Provide the (x, y) coordinate of the cell's center where the given text is located.  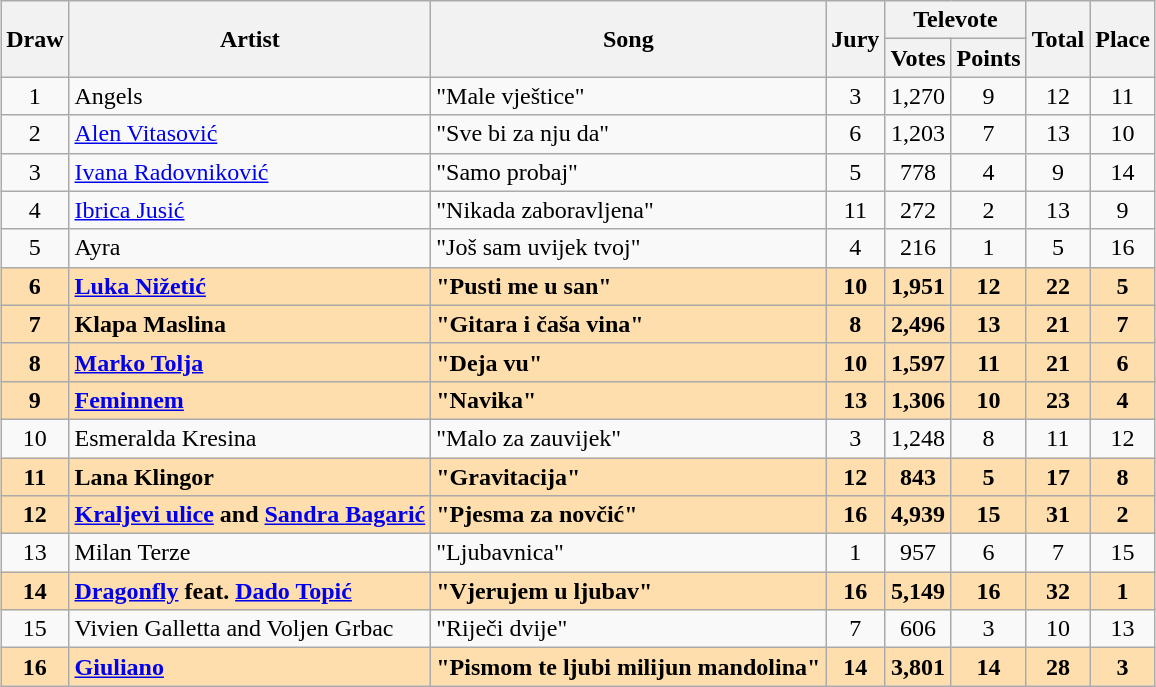
Total (1058, 39)
Place (1123, 39)
"Malo za zauvijek" (628, 438)
"Vjerujem u ljubav" (628, 591)
Feminnem (250, 400)
Alen Vitasović (250, 134)
Marko Tolja (250, 362)
778 (918, 172)
"Gitara i čaša vina" (628, 324)
843 (918, 477)
Lana Klingor (250, 477)
28 (1058, 667)
"Nikada zaboravljena" (628, 210)
Milan Terze (250, 553)
1,597 (918, 362)
Artist (250, 39)
Giuliano (250, 667)
Ibrica Jusić (250, 210)
Song (628, 39)
Vivien Galletta and Voljen Grbac (250, 629)
"Samo probaj" (628, 172)
957 (918, 553)
272 (918, 210)
1,951 (918, 286)
17 (1058, 477)
Angels (250, 96)
1,270 (918, 96)
1,203 (918, 134)
22 (1058, 286)
Esmeralda Kresina (250, 438)
216 (918, 248)
Points (988, 58)
"Riječi dvije" (628, 629)
32 (1058, 591)
"Sve bi za nju da" (628, 134)
Dragonfly feat. Dado Topić (250, 591)
4,939 (918, 515)
606 (918, 629)
31 (1058, 515)
Klapa Maslina (250, 324)
Luka Nižetić (250, 286)
Ayra (250, 248)
Draw (35, 39)
Votes (918, 58)
Jury (856, 39)
"Još sam uvijek tvoj" (628, 248)
"Pjesma za novčić" (628, 515)
"Male vještice" (628, 96)
1,306 (918, 400)
2,496 (918, 324)
"Deja vu" (628, 362)
"Ljubavnica" (628, 553)
"Gravitacija" (628, 477)
3,801 (918, 667)
Televote (956, 20)
Kraljevi ulice and Sandra Bagarić (250, 515)
"Navika" (628, 400)
"Pusti me u san" (628, 286)
23 (1058, 400)
"Pismom te ljubi milijun mandolina" (628, 667)
Ivana Radovniković (250, 172)
1,248 (918, 438)
5,149 (918, 591)
